Scan for the cell matching the given text and deliver its (x, y) coordinate at center. 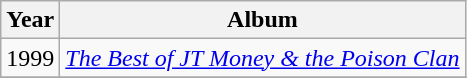
The Best of JT Money & the Poison Clan (262, 58)
Album (262, 20)
Year (30, 20)
1999 (30, 58)
